Determine the [x, y] coordinate at the center of the cell enclosing the given text.  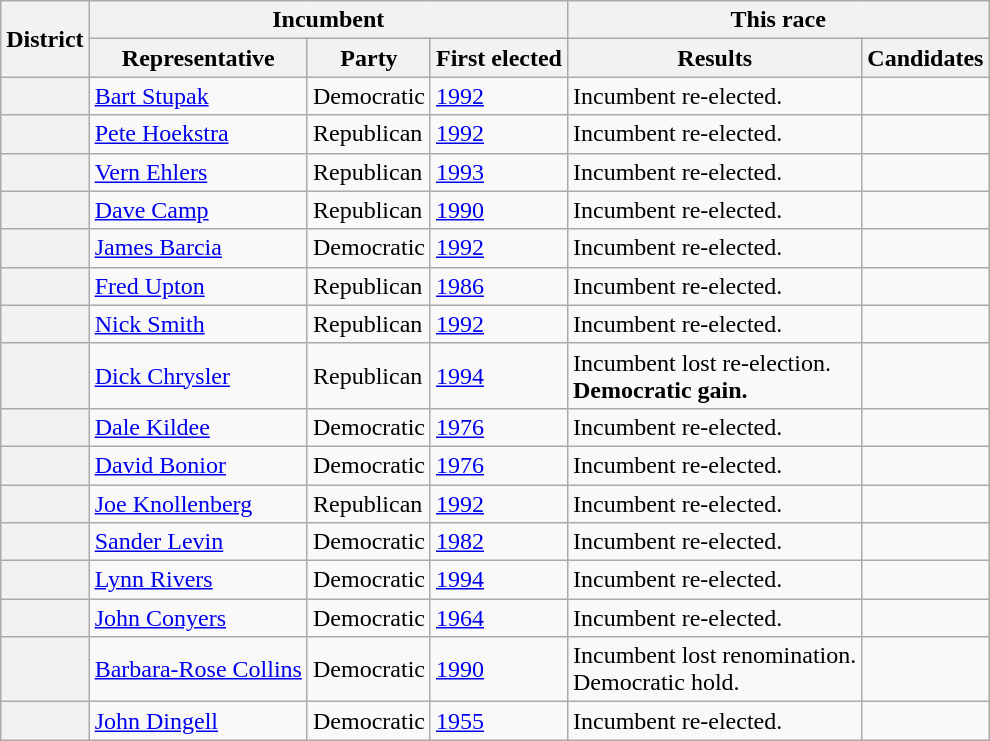
Incumbent lost renomination.Democratic hold. [714, 670]
1993 [498, 172]
Candidates [926, 58]
Lynn Rivers [198, 580]
Party [368, 58]
District [45, 39]
Incumbent [328, 20]
John Dingell [198, 721]
Results [714, 58]
Representative [198, 58]
1986 [498, 286]
Nick Smith [198, 324]
Joe Knollenberg [198, 503]
Sander Levin [198, 542]
Vern Ehlers [198, 172]
1982 [498, 542]
Dick Chrysler [198, 376]
Fred Upton [198, 286]
David Bonior [198, 465]
Dale Kildee [198, 427]
Dave Camp [198, 210]
Incumbent lost re-election.Democratic gain. [714, 376]
Bart Stupak [198, 96]
Barbara-Rose Collins [198, 670]
This race [778, 20]
First elected [498, 58]
1955 [498, 721]
John Conyers [198, 618]
James Barcia [198, 248]
Pete Hoekstra [198, 134]
1964 [498, 618]
